Find where the given text appears and provide that cell's center as (x, y) coordinate. 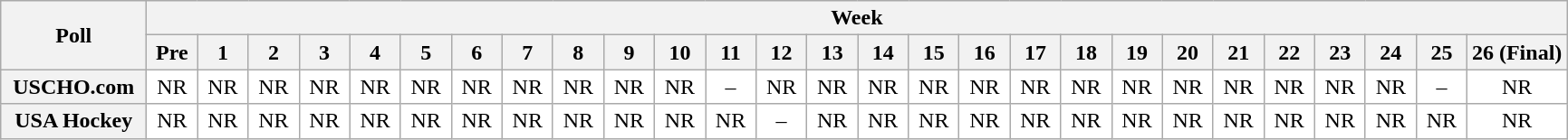
13 (832, 52)
26 (Final) (1516, 52)
14 (883, 52)
7 (527, 52)
18 (1086, 52)
16 (985, 52)
3 (324, 52)
USA Hockey (74, 121)
10 (679, 52)
6 (476, 52)
8 (578, 52)
19 (1137, 52)
23 (1340, 52)
4 (375, 52)
1 (223, 52)
21 (1238, 52)
11 (730, 52)
24 (1390, 52)
5 (426, 52)
2 (274, 52)
20 (1188, 52)
22 (1289, 52)
9 (629, 52)
Week (857, 18)
17 (1035, 52)
12 (782, 52)
25 (1441, 52)
Poll (74, 35)
USCHO.com (74, 87)
Pre (172, 52)
15 (934, 52)
